Detect which cell encompasses the target text, then output its [X, Y] center coordinate. 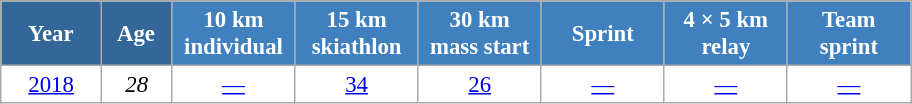
15 km skiathlon [356, 34]
28 [136, 85]
26 [480, 85]
34 [356, 85]
30 km mass start [480, 34]
Year [52, 34]
Age [136, 34]
Team sprint [848, 34]
4 × 5 km relay [726, 34]
10 km individual [234, 34]
2018 [52, 85]
Sprint [602, 34]
